Find where the given text appears and provide that cell's center as (X, Y) coordinate. 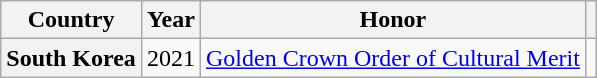
2021 (170, 58)
Honor (392, 20)
Golden Crown Order of Cultural Merit (392, 58)
South Korea (72, 58)
Country (72, 20)
Year (170, 20)
